Return (X, Y) of the center of cell containing provided text 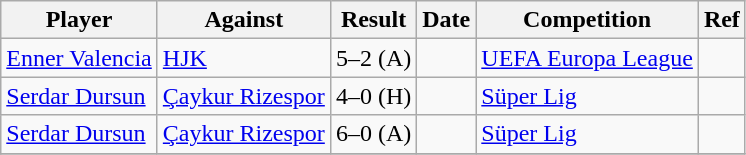
Competition (588, 20)
Enner Valencia (80, 58)
4–0 (H) (373, 96)
Date (446, 20)
6–0 (A) (373, 134)
Ref (722, 20)
Result (373, 20)
HJK (244, 58)
5–2 (A) (373, 58)
UEFA Europa League (588, 58)
Player (80, 20)
Against (244, 20)
